From the cell containing the given text, extract its center point as (X, Y) coordinate. 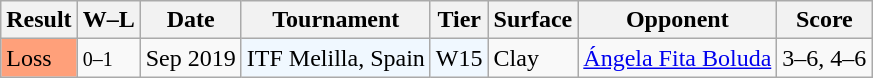
Tier (459, 20)
Sep 2019 (190, 58)
Clay (533, 58)
ITF Melilla, Spain (336, 58)
Score (824, 20)
Ángela Fita Boluda (678, 58)
W15 (459, 58)
Loss (39, 58)
3–6, 4–6 (824, 58)
Surface (533, 20)
Result (39, 20)
Date (190, 20)
W–L (108, 20)
Tournament (336, 20)
Opponent (678, 20)
0–1 (108, 58)
